Return the [x, y] coordinate for the center point of the cell that contains the specified text.  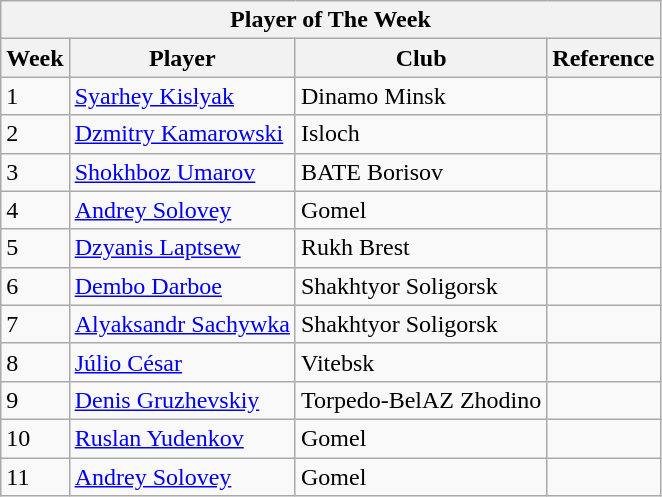
Torpedo-BelAZ Zhodino [420, 400]
Player of The Week [330, 20]
11 [35, 477]
3 [35, 172]
2 [35, 134]
Club [420, 58]
Reference [604, 58]
Rukh Brest [420, 248]
5 [35, 248]
Júlio César [182, 362]
Syarhey Kislyak [182, 96]
Vitebsk [420, 362]
Isloch [420, 134]
10 [35, 438]
Alyaksandr Sachywka [182, 324]
4 [35, 210]
Dzyanis Laptsew [182, 248]
1 [35, 96]
Dinamo Minsk [420, 96]
Shokhboz Umarov [182, 172]
BATE Borisov [420, 172]
6 [35, 286]
Ruslan Yudenkov [182, 438]
Denis Gruzhevskiy [182, 400]
9 [35, 400]
Dembo Darboe [182, 286]
Player [182, 58]
Week [35, 58]
8 [35, 362]
Dzmitry Kamarowski [182, 134]
7 [35, 324]
